Return the [x, y] coordinate for the center point of the cell that contains the specified text.  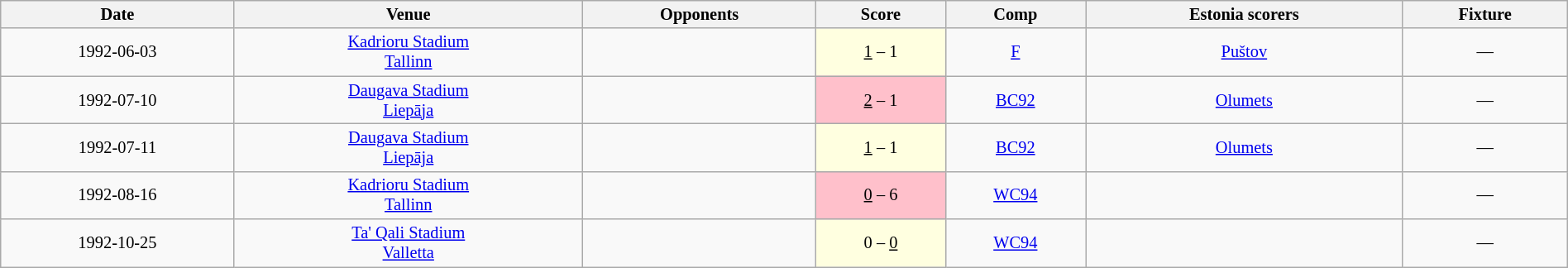
Estonia scorers [1245, 14]
1992-10-25 [117, 243]
Venue [409, 14]
Score [881, 14]
Ta' Qali Stadium Valletta [409, 243]
1992-07-11 [117, 147]
1992-06-03 [117, 52]
Fixture [1485, 14]
F [1016, 52]
Date [117, 14]
0 – 0 [881, 243]
1992-08-16 [117, 195]
Comp [1016, 14]
2 – 1 [881, 100]
1992-07-10 [117, 100]
Puštov [1245, 52]
0 – 6 [881, 195]
Opponents [700, 14]
